From the cell containing the given text, extract its center point as [X, Y] coordinate. 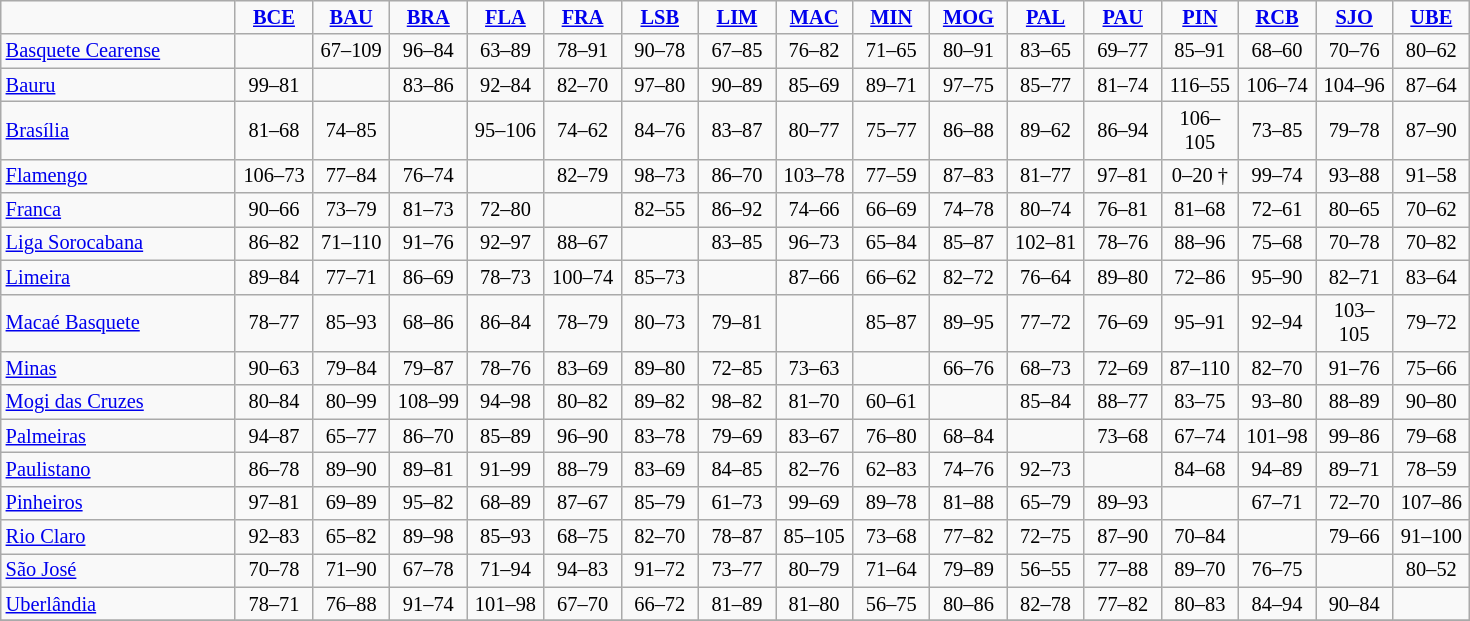
81–88 [968, 503]
98–73 [660, 176]
76–74 [428, 176]
85–69 [814, 85]
92–94 [1276, 323]
88–77 [1122, 402]
86–69 [428, 277]
77–72 [1046, 323]
63–89 [506, 51]
90–84 [1354, 604]
98–82 [736, 402]
67–71 [1276, 503]
81–73 [428, 210]
PIN [1200, 17]
89–82 [660, 402]
116–55 [1200, 85]
99–81 [274, 85]
71–90 [352, 570]
90–78 [660, 51]
84–85 [736, 469]
71–110 [352, 243]
76–75 [1276, 570]
86–88 [968, 130]
UBE [1432, 17]
Bauru [118, 85]
76–80 [892, 436]
0–20 † [1200, 176]
89–95 [968, 323]
68–89 [506, 503]
56–55 [1046, 570]
Basquete Cearense [118, 51]
96–84 [428, 51]
94–83 [582, 570]
86–78 [274, 469]
PAL [1046, 17]
81–80 [814, 604]
75–68 [1276, 243]
FRA [582, 17]
86–92 [736, 210]
MAC [814, 17]
87–110 [1200, 368]
79–81 [736, 323]
94–89 [1276, 469]
80–65 [1354, 210]
87–64 [1432, 85]
65–84 [892, 243]
80–82 [582, 402]
78–87 [736, 537]
76–88 [352, 604]
93–88 [1354, 176]
82–78 [1046, 604]
92–97 [506, 243]
90–80 [1432, 402]
100–74 [582, 277]
70–82 [1432, 243]
83–85 [736, 243]
104–96 [1354, 85]
LIM [736, 17]
96–73 [814, 243]
80–83 [1200, 604]
99–69 [814, 503]
72–61 [1276, 210]
95–91 [1200, 323]
92–83 [274, 537]
83–75 [1200, 402]
66–76 [968, 368]
81–77 [1046, 176]
95–106 [506, 130]
103–105 [1354, 323]
Uberlândia [118, 604]
68–73 [1046, 368]
80–52 [1432, 570]
BCE [274, 17]
85–73 [660, 277]
89–70 [1200, 570]
84–68 [1200, 469]
83–86 [428, 85]
87–66 [814, 277]
LSB [660, 17]
71–64 [892, 570]
83–65 [1046, 51]
73–79 [352, 210]
85–77 [1046, 85]
79–68 [1432, 436]
Limeira [118, 277]
Franca [118, 210]
102–81 [1046, 243]
80–77 [814, 130]
89–84 [274, 277]
65–82 [352, 537]
65–77 [352, 436]
81–74 [1122, 85]
85–84 [1046, 402]
83–87 [736, 130]
95–82 [428, 503]
76–82 [814, 51]
71–65 [892, 51]
89–90 [352, 469]
72–69 [1122, 368]
82–79 [582, 176]
Flamengo [118, 176]
SJO [1354, 17]
80–79 [814, 570]
74–85 [352, 130]
88–96 [1200, 243]
87–67 [582, 503]
67–78 [428, 570]
93–80 [1276, 402]
91–100 [1432, 537]
68–86 [428, 323]
68–75 [582, 537]
72–85 [736, 368]
60–61 [892, 402]
91–99 [506, 469]
78–77 [274, 323]
72–80 [506, 210]
73–63 [814, 368]
90–63 [274, 368]
82–55 [660, 210]
87–83 [968, 176]
77–59 [892, 176]
108–99 [428, 402]
88–67 [582, 243]
BRA [428, 17]
67–70 [582, 604]
76–69 [1122, 323]
86–84 [506, 323]
72–86 [1200, 277]
99–86 [1354, 436]
Mogi das Cruzes [118, 402]
68–84 [968, 436]
RCB [1276, 17]
Minas [118, 368]
78–59 [1432, 469]
94–87 [274, 436]
91–58 [1432, 176]
106–73 [274, 176]
70–62 [1432, 210]
79–87 [428, 368]
Macaé Basquete [118, 323]
72–75 [1046, 537]
61–73 [736, 503]
85–89 [506, 436]
76–64 [1046, 277]
70–84 [1200, 537]
56–75 [892, 604]
73–85 [1276, 130]
90–66 [274, 210]
74–66 [814, 210]
67–74 [1200, 436]
89–78 [892, 503]
80–73 [660, 323]
80–91 [968, 51]
80–62 [1432, 51]
MOG [968, 17]
66–62 [892, 277]
78–91 [582, 51]
76–81 [1122, 210]
89–98 [428, 537]
96–90 [582, 436]
78–73 [506, 277]
BAU [352, 17]
88–89 [1354, 402]
68–60 [1276, 51]
São José [118, 570]
74–78 [968, 210]
79–78 [1354, 130]
91–74 [428, 604]
86–82 [274, 243]
97–75 [968, 85]
77–88 [1122, 570]
84–76 [660, 130]
92–73 [1046, 469]
82–76 [814, 469]
81–89 [736, 604]
69–89 [352, 503]
73–77 [736, 570]
74–76 [968, 469]
62–83 [892, 469]
82–71 [1354, 277]
106–105 [1200, 130]
85–105 [814, 537]
77–71 [352, 277]
67–109 [352, 51]
85–91 [1200, 51]
82–72 [968, 277]
65–79 [1046, 503]
Brasília [118, 130]
74–62 [582, 130]
69–77 [1122, 51]
Paulistano [118, 469]
Pinheiros [118, 503]
85–79 [660, 503]
75–66 [1432, 368]
66–72 [660, 604]
88–79 [582, 469]
72–70 [1354, 503]
95–90 [1276, 277]
83–64 [1432, 277]
70–76 [1354, 51]
67–85 [736, 51]
97–80 [660, 85]
83–78 [660, 436]
PAU [1122, 17]
79–72 [1432, 323]
106–74 [1276, 85]
66–69 [892, 210]
89–62 [1046, 130]
86–94 [1122, 130]
79–84 [352, 368]
78–71 [274, 604]
78–79 [582, 323]
71–94 [506, 570]
103–78 [814, 176]
91–72 [660, 570]
80–84 [274, 402]
99–74 [1276, 176]
81–70 [814, 402]
Palmeiras [118, 436]
80–86 [968, 604]
Rio Claro [118, 537]
Liga Sorocabana [118, 243]
75–77 [892, 130]
84–94 [1276, 604]
89–81 [428, 469]
77–84 [352, 176]
107–86 [1432, 503]
79–69 [736, 436]
MIN [892, 17]
92–84 [506, 85]
80–99 [352, 402]
83–67 [814, 436]
79–89 [968, 570]
80–74 [1046, 210]
94–98 [506, 402]
FLA [506, 17]
90–89 [736, 85]
79–66 [1354, 537]
89–93 [1122, 503]
